Identify which cell holds the provided text, then report its [X, Y] central coordinate. 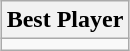
Best Player [65, 20]
